Output the (X, Y) coordinate of the center of the cell containing the given text.  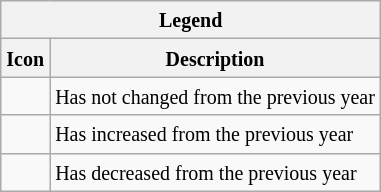
Has not changed from the previous year (216, 96)
Has increased from the previous year (216, 134)
Has decreased from the previous year (216, 172)
Description (216, 58)
Icon (26, 58)
Legend (191, 20)
